Provide the [X, Y] coordinate of the cell's center where the given text is located.  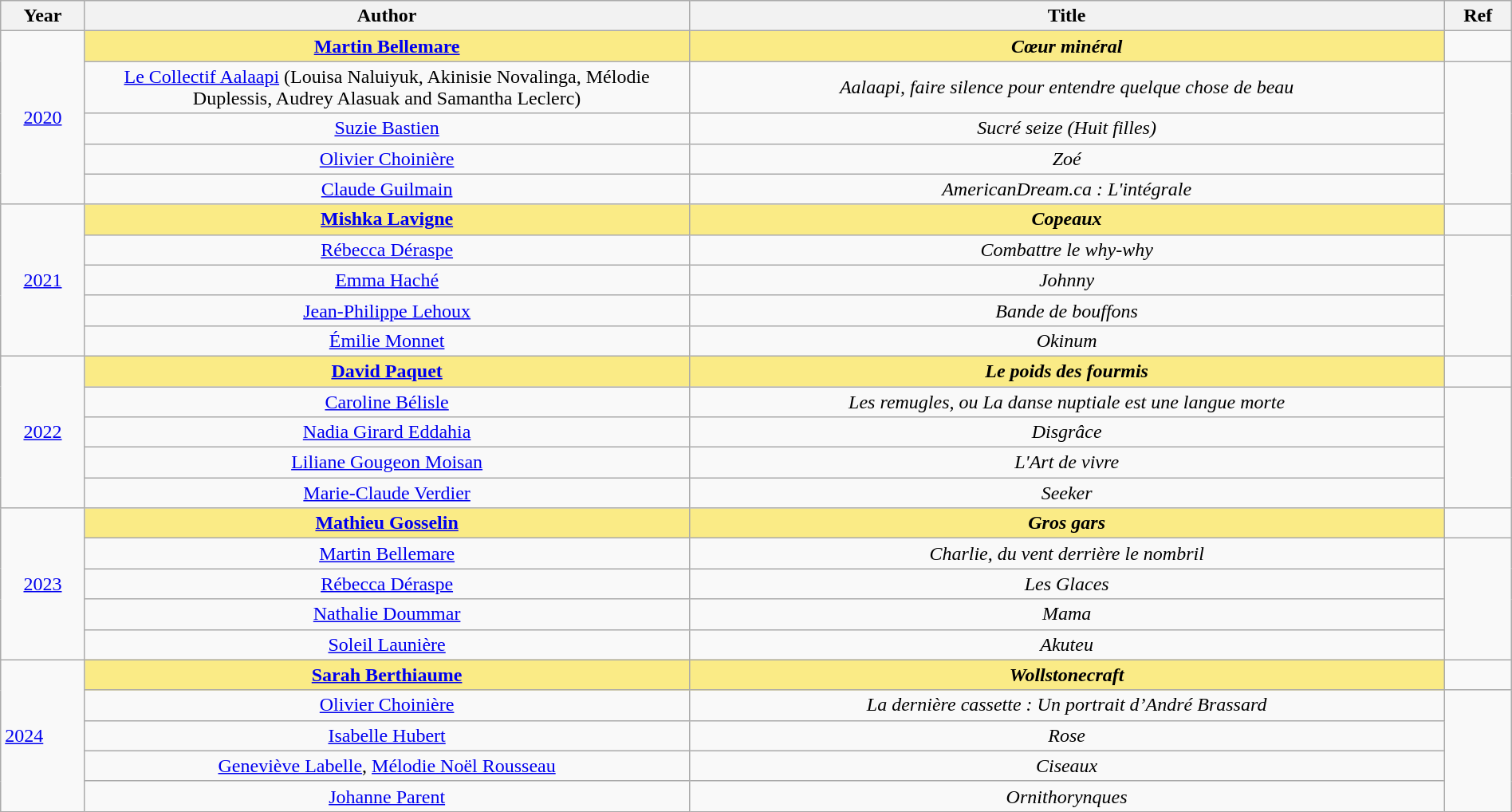
Émilie Monnet [387, 341]
AmericanDream.ca : L'intégrale [1067, 189]
Ref [1478, 16]
David Paquet [387, 371]
2020 [43, 118]
Le poids des fourmis [1067, 371]
Marie-Claude Verdier [387, 493]
2021 [43, 280]
Gros gars [1067, 523]
Nadia Girard Eddahia [387, 432]
Jean-Philippe Lehoux [387, 310]
2022 [43, 432]
Mathieu Gosselin [387, 523]
Soleil Launière [387, 644]
Mishka Lavigne [387, 219]
Copeaux [1067, 219]
Le Collectif Aalaapi (Louisa Naluiyuk, Akinisie Novalinga, Mélodie Duplessis, Audrey Alasuak and Samantha Leclerc) [387, 88]
Aalaapi, faire silence pour entendre quelque chose de beau [1067, 88]
Les Glaces [1067, 584]
Isabelle Hubert [387, 735]
Nathalie Doummar [387, 614]
2024 [43, 735]
Wollstonecraft [1067, 675]
2023 [43, 584]
L'Art de vivre [1067, 463]
Geneviève Labelle, Mélodie Noël Rousseau [387, 766]
Claude Guilmain [387, 189]
Rose [1067, 735]
Okinum [1067, 341]
Suzie Bastien [387, 128]
Akuteu [1067, 644]
Charlie, du vent derrière le nombril [1067, 554]
Disgrâce [1067, 432]
Johnny [1067, 280]
Liliane Gougeon Moisan [387, 463]
Johanne Parent [387, 796]
Caroline Bélisle [387, 401]
Seeker [1067, 493]
Emma Haché [387, 280]
Year [43, 16]
Sucré seize (Huit filles) [1067, 128]
Cœur minéral [1067, 46]
Bande de bouffons [1067, 310]
Ciseaux [1067, 766]
Sarah Berthiaume [387, 675]
Mama [1067, 614]
Zoé [1067, 159]
Title [1067, 16]
Ornithorynques [1067, 796]
Author [387, 16]
Combattre le why-why [1067, 250]
La dernière cassette : Un portrait d’André Brassard [1067, 705]
Les remugles, ou La danse nuptiale est une langue morte [1067, 401]
